Return [x, y] of the center of cell containing provided text 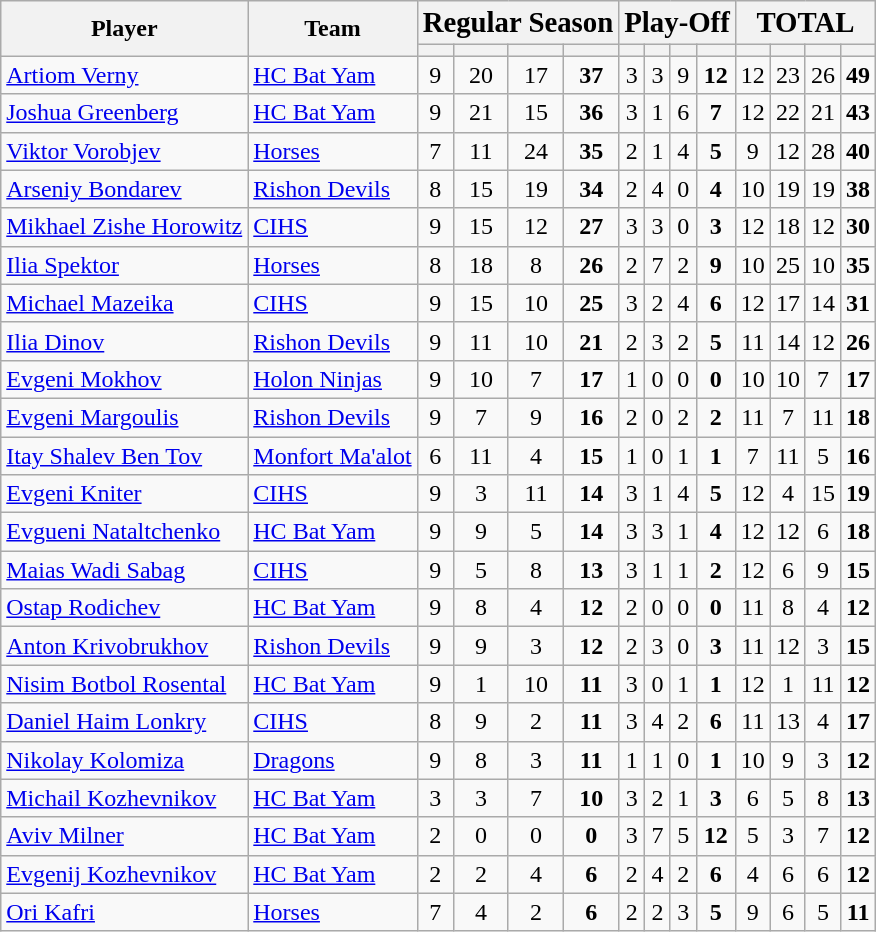
37 [592, 75]
TOTAL [805, 23]
Viktor Vorobjev [124, 151]
Maias Wadi Sabag [124, 570]
Ilia Spektor [124, 265]
Player [124, 28]
Monfort Ma'alot [332, 455]
Nikolay Kolomiza [124, 760]
49 [858, 75]
Evgeni Margoulis [124, 417]
Evgenij Kozhevnikov [124, 874]
38 [858, 189]
24 [536, 151]
40 [858, 151]
34 [592, 189]
Aviv Milner [124, 836]
Dragons [332, 760]
Anton Krivobrukhov [124, 646]
Ostap Rodichev [124, 608]
Evgueni Nataltchenko [124, 532]
Joshua Greenberg [124, 113]
Play-Off [678, 23]
Arseniy Bondarev [124, 189]
Ilia Dinov [124, 341]
22 [788, 113]
36 [592, 113]
Ori Kafri [124, 912]
27 [592, 227]
Michael Mazeika [124, 303]
Michail Kozhevnikov [124, 798]
Artiom Verny [124, 75]
Evgeni Kniter [124, 494]
28 [822, 151]
20 [480, 75]
Mikhael Zishe Horowitz [124, 227]
43 [858, 113]
30 [858, 227]
Evgeni Mokhov [124, 379]
Daniel Haim Lonkry [124, 722]
Itay Shalev Ben Tov [124, 455]
23 [788, 75]
Team [332, 28]
Nisim Botbol Rosental [124, 684]
Regular Season [518, 23]
Holon Ninjas [332, 379]
31 [858, 303]
